Detect which cell encompasses the target text, then output its (X, Y) center coordinate. 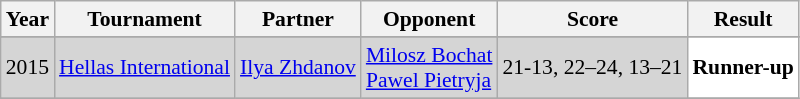
21-13, 22–24, 13–21 (592, 68)
Score (592, 19)
Runner-up (742, 68)
Partner (298, 19)
Tournament (144, 19)
Opponent (430, 19)
Result (742, 19)
2015 (28, 68)
Year (28, 19)
Ilya Zhdanov (298, 68)
Milosz Bochat Pawel Pietryja (430, 68)
Hellas International (144, 68)
